Locate the cell with the specified text and output its (x, y) center coordinate. 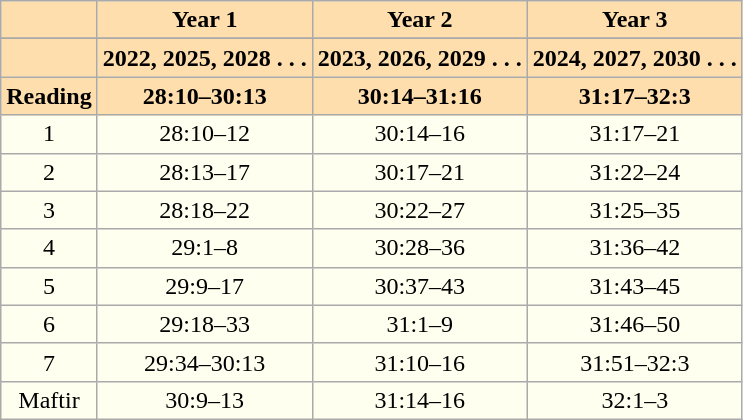
Year 3 (634, 20)
30:22–27 (420, 210)
31:14–16 (420, 400)
6 (49, 324)
28:10–12 (204, 134)
31:22–24 (634, 172)
28:10–30:13 (204, 96)
30:37–43 (420, 286)
Maftir (49, 400)
Year 1 (204, 20)
31:10–16 (420, 362)
31:17–21 (634, 134)
5 (49, 286)
32:1–3 (634, 400)
30:14–31:16 (420, 96)
3 (49, 210)
4 (49, 248)
2023, 2026, 2029 . . . (420, 58)
Reading (49, 96)
30:17–21 (420, 172)
30:9–13 (204, 400)
29:34–30:13 (204, 362)
1 (49, 134)
30:28–36 (420, 248)
31:25–35 (634, 210)
31:17–32:3 (634, 96)
28:18–22 (204, 210)
29:18–33 (204, 324)
31:1–9 (420, 324)
7 (49, 362)
28:13–17 (204, 172)
2 (49, 172)
31:51–32:3 (634, 362)
31:46–50 (634, 324)
31:43–45 (634, 286)
31:36–42 (634, 248)
29:1–8 (204, 248)
29:9–17 (204, 286)
Year 2 (420, 20)
2024, 2027, 2030 . . . (634, 58)
2022, 2025, 2028 . . . (204, 58)
30:14–16 (420, 134)
